Provide the (x, y) coordinate of the cell's center where the given text is located.  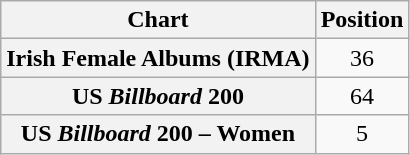
US Billboard 200 – Women (158, 134)
Position (362, 20)
Irish Female Albums (IRMA) (158, 58)
64 (362, 96)
US Billboard 200 (158, 96)
36 (362, 58)
5 (362, 134)
Chart (158, 20)
